Pinpoint the cell where the given text exists, returning its (X, Y) midpoint coordinate. 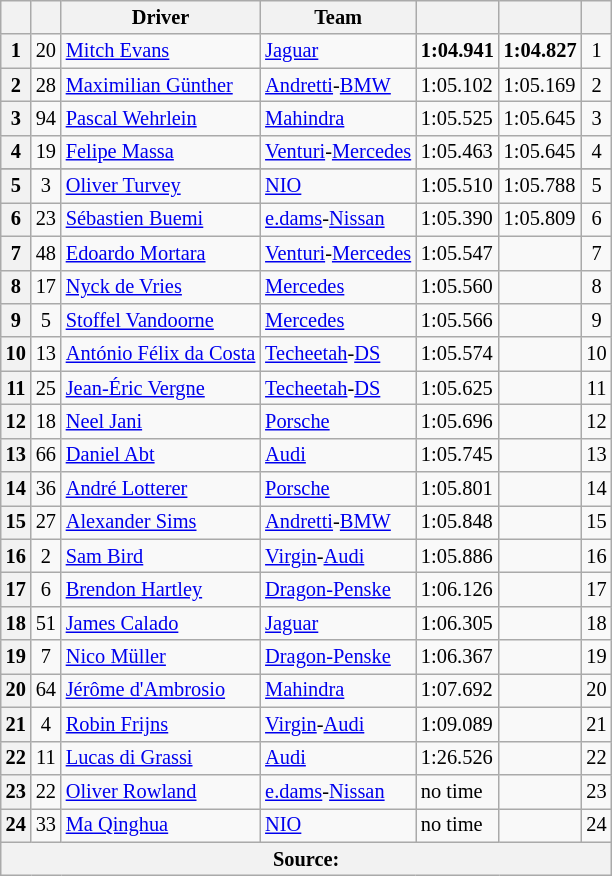
1:04.941 (458, 51)
Ma Qinghua (160, 825)
1:05.547 (458, 253)
Sam Bird (160, 556)
Robin Frijns (160, 724)
1:06.126 (458, 589)
Brendon Hartley (160, 589)
1:05.169 (540, 85)
1:05.510 (458, 186)
66 (46, 455)
Nyck de Vries (160, 287)
Oliver Turvey (160, 186)
Driver (160, 17)
1:07.692 (458, 690)
1:05.560 (458, 287)
1:05.525 (458, 118)
Jérôme d'Ambrosio (160, 690)
1:05.566 (458, 320)
1:05.463 (458, 152)
1:06.305 (458, 623)
1:05.809 (540, 219)
António Félix da Costa (160, 354)
1:05.102 (458, 85)
Neel Jani (160, 421)
28 (46, 85)
James Calado (160, 623)
1:09.089 (458, 724)
Pascal Wehrlein (160, 118)
1:05.390 (458, 219)
1:05.574 (458, 354)
André Lotterer (160, 489)
Oliver Rowland (160, 791)
1:05.788 (540, 186)
Jean-Éric Vergne (160, 388)
1:05.886 (458, 556)
Team (338, 17)
33 (46, 825)
1:05.745 (458, 455)
48 (46, 253)
1:26.526 (458, 758)
1:05.848 (458, 522)
Lucas di Grassi (160, 758)
Source: (306, 859)
Daniel Abt (160, 455)
Maximilian Günther (160, 85)
Stoffel Vandoorne (160, 320)
Felipe Massa (160, 152)
1:05.801 (458, 489)
64 (46, 690)
1:06.367 (458, 657)
Mitch Evans (160, 51)
25 (46, 388)
27 (46, 522)
1:04.827 (540, 51)
Edoardo Mortara (160, 253)
1:05.696 (458, 421)
Nico Müller (160, 657)
51 (46, 623)
Alexander Sims (160, 522)
94 (46, 118)
1:05.625 (458, 388)
36 (46, 489)
Sébastien Buemi (160, 219)
